Identify which cell holds the provided text, then report its [X, Y] central coordinate. 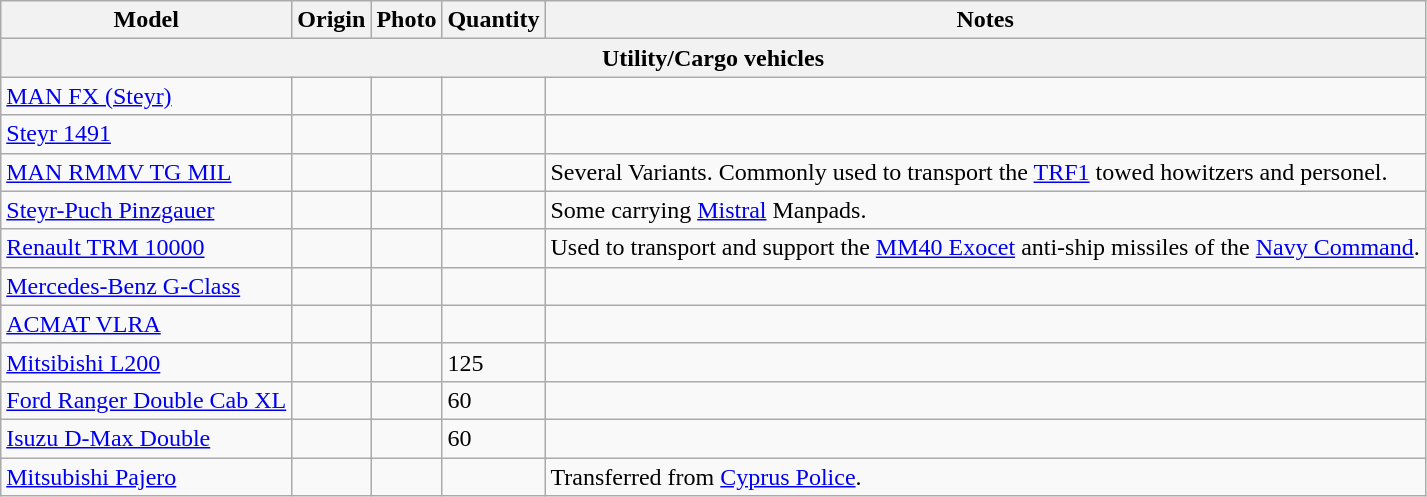
Transferred from Cyprus Police. [985, 477]
Mitsibishi L200 [146, 362]
Used to transport and support the MM40 Exocet anti-ship missiles of the Navy Command. [985, 248]
125 [494, 362]
Steyr 1491 [146, 134]
MAN RMMV TG MIL [146, 172]
Notes [985, 20]
Several Variants. Commonly used to transport the TRF1 towed howitzers and personel. [985, 172]
Photo [406, 20]
Renault TRM 10000 [146, 248]
Steyr-Puch Pinzgauer [146, 210]
Utility/Cargo vehicles [714, 58]
MAN FX (Steyr) [146, 96]
Some carrying Mistral Manpads. [985, 210]
ACMAT VLRA [146, 324]
Isuzu D-Max Double [146, 438]
Origin [332, 20]
Ford Ranger Double Cab XL [146, 400]
Mitsubishi Pajero [146, 477]
Quantity [494, 20]
Mercedes-Benz G-Class [146, 286]
Model [146, 20]
